Extract the [X, Y] coordinate from the center of the cell holding the provided text.  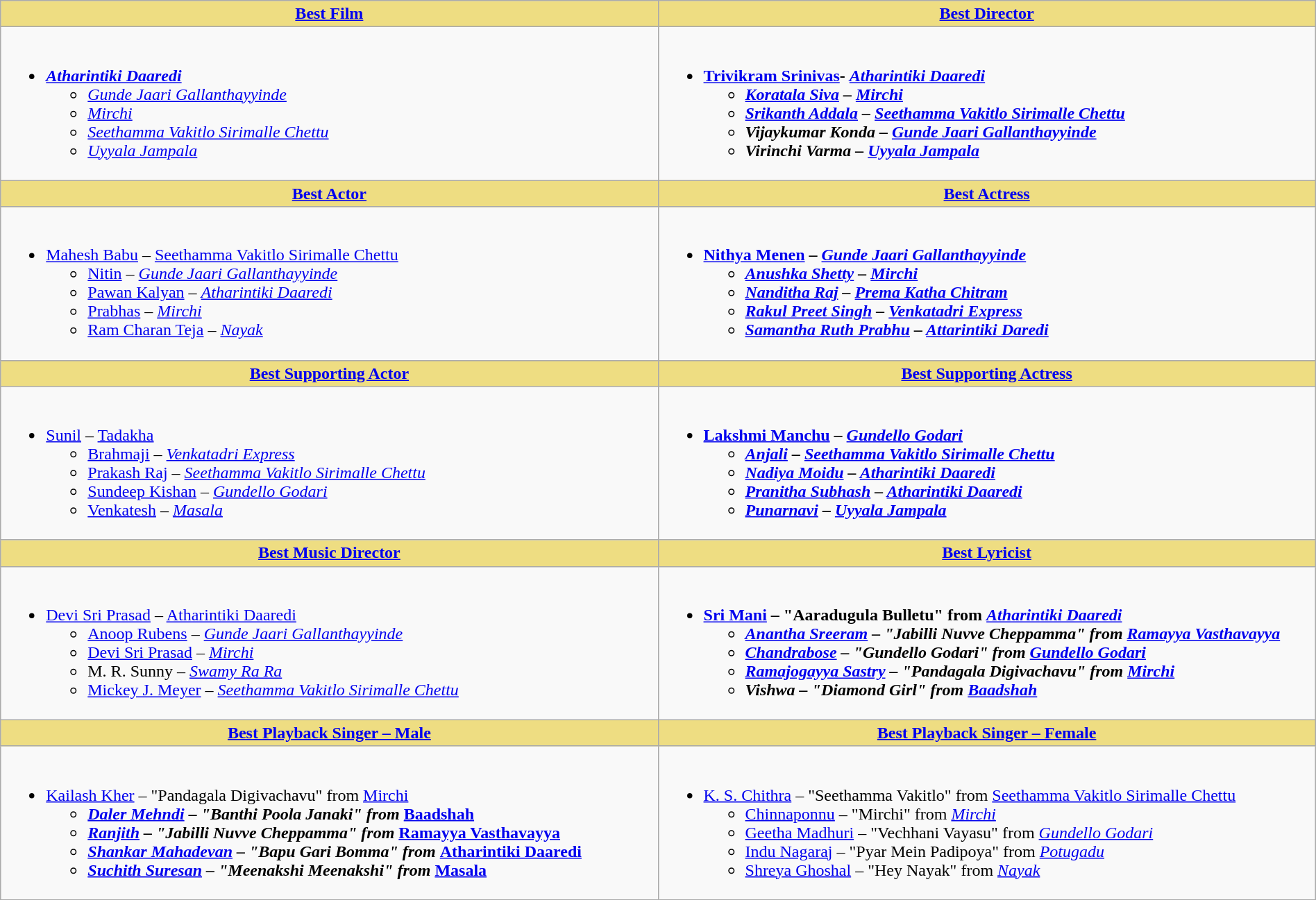
Best Director [987, 14]
Best Playback Singer – Female [987, 733]
Best Actress [987, 194]
Best Music Director [329, 553]
Best Playback Singer – Male [329, 733]
Atharintiki DaarediGunde Jaari GallanthayyindeMirchiSeethamma Vakitlo Sirimalle ChettuUyyala Jampala [329, 104]
Best Actor [329, 194]
Best Film [329, 14]
Best Supporting Actress [987, 373]
Sunil – TadakhaBrahmaji – Venkatadri ExpressPrakash Raj – Seethamma Vakitlo Sirimalle ChettuSundeep Kishan – Gundello GodariVenkatesh – Masala [329, 464]
Best Lyricist [987, 553]
Best Supporting Actor [329, 373]
